For the text-containing cell, return its midpoint in (x, y) coordinate format. 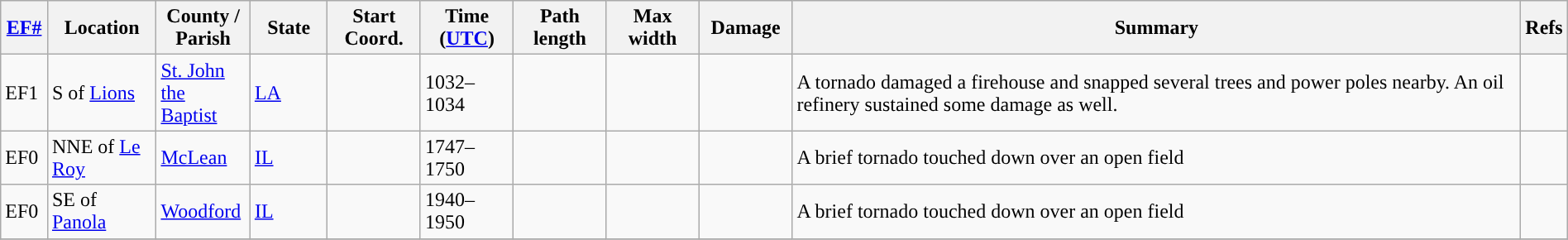
State (289, 28)
Start Coord. (374, 28)
Woodford (203, 212)
Location (101, 28)
1032–1034 (466, 93)
LA (289, 93)
A tornado damaged a firehouse and snapped several trees and power poles nearby. An oil refinery sustained some damage as well. (1156, 93)
Path length (560, 28)
Summary (1156, 28)
1940–1950 (466, 212)
1747–1750 (466, 157)
EF1 (25, 93)
Refs (1545, 28)
SE of Panola (101, 212)
County / Parish (203, 28)
St. John the Baptist (203, 93)
Time (UTC) (466, 28)
Max width (653, 28)
S of Lions (101, 93)
NNE of Le Roy (101, 157)
EF# (25, 28)
Damage (746, 28)
McLean (203, 157)
